Capture the cell that displays the provided text and extract its (x, y) central coordinate. 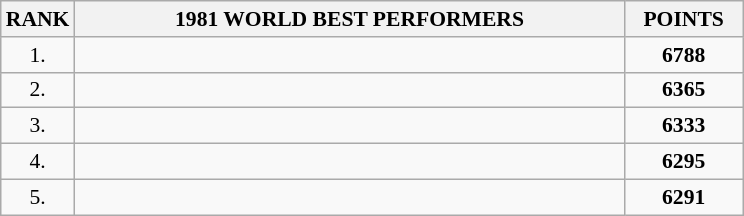
5. (38, 197)
4. (38, 162)
6333 (684, 126)
1981 WORLD BEST PERFORMERS (349, 19)
6365 (684, 90)
POINTS (684, 19)
2. (38, 90)
6295 (684, 162)
1. (38, 55)
6291 (684, 197)
RANK (38, 19)
3. (38, 126)
6788 (684, 55)
